Return (x, y) of the center of cell containing provided text 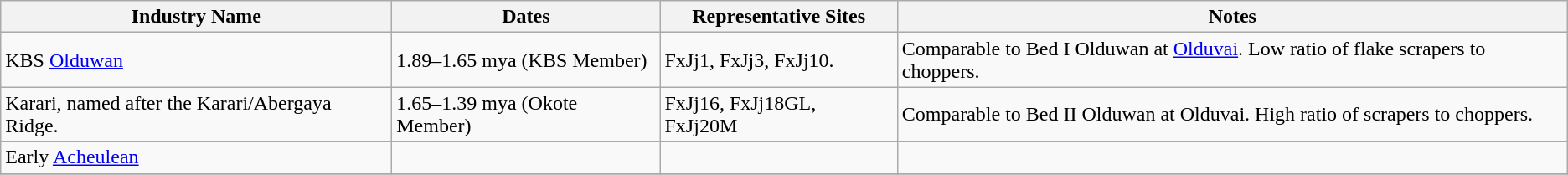
Notes (1232, 17)
FxJj1, FxJj3, FxJj10. (779, 60)
FxJj16, FxJj18GL, FxJj20M (779, 114)
Early Acheulean (196, 157)
Comparable to Bed II Olduwan at Olduvai. High ratio of scrapers to choppers. (1232, 114)
1.89–1.65 mya (KBS Member) (526, 60)
Representative Sites (779, 17)
Dates (526, 17)
KBS Olduwan (196, 60)
1.65–1.39 mya (Okote Member) (526, 114)
Karari, named after the Karari/Abergaya Ridge. (196, 114)
Industry Name (196, 17)
Comparable to Bed I Olduwan at Olduvai. Low ratio of flake scrapers to choppers. (1232, 60)
